Provide the (x, y) coordinate of the cell's center where the given text is located.  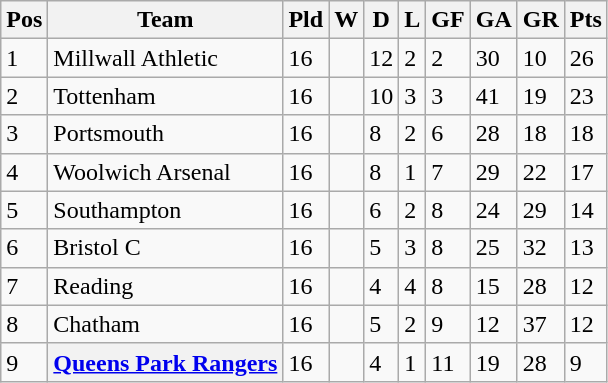
Pld (306, 20)
D (382, 20)
Pos (24, 20)
11 (448, 362)
W (346, 20)
GA (494, 20)
23 (586, 96)
24 (494, 210)
41 (494, 96)
Chatham (166, 324)
Portsmouth (166, 134)
14 (586, 210)
Tottenham (166, 96)
Woolwich Arsenal (166, 172)
Reading (166, 286)
Millwall Athletic (166, 58)
Pts (586, 20)
L (412, 20)
GF (448, 20)
32 (540, 248)
26 (586, 58)
15 (494, 286)
Queens Park Rangers (166, 362)
Bristol C (166, 248)
37 (540, 324)
GR (540, 20)
22 (540, 172)
25 (494, 248)
Southampton (166, 210)
30 (494, 58)
13 (586, 248)
17 (586, 172)
Team (166, 20)
